Scan for the cell matching the given text and deliver its [X, Y] coordinate at center. 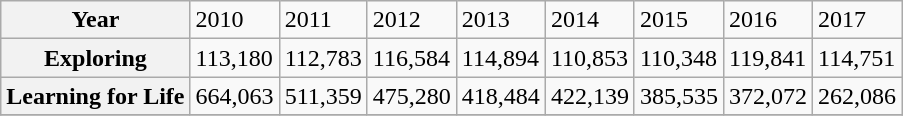
Learning for Life [96, 96]
2010 [234, 20]
119,841 [768, 58]
422,139 [590, 96]
Exploring [96, 58]
110,853 [590, 58]
114,894 [500, 58]
116,584 [412, 58]
2012 [412, 20]
2016 [768, 20]
664,063 [234, 96]
2014 [590, 20]
511,359 [323, 96]
372,072 [768, 96]
262,086 [858, 96]
2015 [678, 20]
2013 [500, 20]
110,348 [678, 58]
2011 [323, 20]
385,535 [678, 96]
112,783 [323, 58]
418,484 [500, 96]
113,180 [234, 58]
114,751 [858, 58]
475,280 [412, 96]
2017 [858, 20]
Year [96, 20]
